Search for the cell housing the specified text and yield its [X, Y] center coordinate. 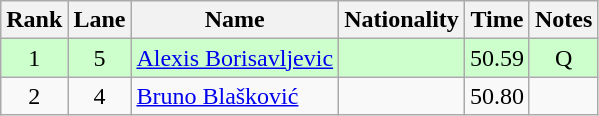
Lane [100, 20]
Nationality [402, 20]
Bruno Blašković [235, 96]
Time [496, 20]
1 [34, 58]
50.80 [496, 96]
Notes [563, 20]
5 [100, 58]
2 [34, 96]
50.59 [496, 58]
Rank [34, 20]
Name [235, 20]
4 [100, 96]
Alexis Borisavljevic [235, 58]
Q [563, 58]
